For the text-containing cell, return its midpoint in (X, Y) coordinate format. 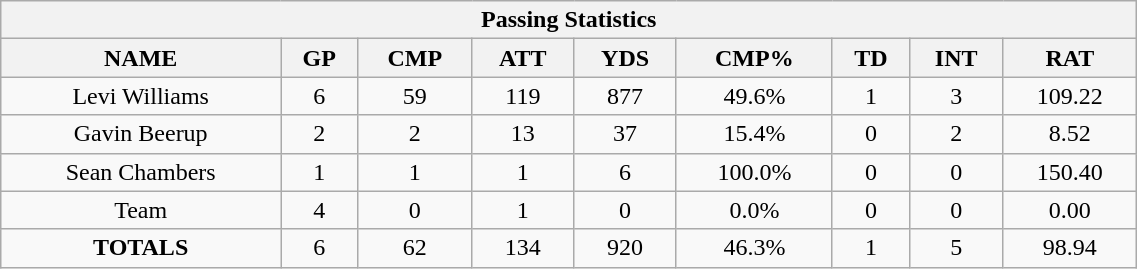
59 (415, 96)
150.40 (1070, 172)
YDS (626, 58)
0.00 (1070, 210)
37 (626, 134)
Sean Chambers (141, 172)
5 (956, 248)
15.4% (754, 134)
Gavin Beerup (141, 134)
98.94 (1070, 248)
119 (523, 96)
13 (523, 134)
NAME (141, 58)
8.52 (1070, 134)
RAT (1070, 58)
Passing Statistics (569, 20)
62 (415, 248)
49.6% (754, 96)
3 (956, 96)
Levi Williams (141, 96)
INT (956, 58)
Team (141, 210)
CMP% (754, 58)
920 (626, 248)
134 (523, 248)
4 (320, 210)
GP (320, 58)
877 (626, 96)
46.3% (754, 248)
0.0% (754, 210)
CMP (415, 58)
ATT (523, 58)
TD (870, 58)
TOTALS (141, 248)
100.0% (754, 172)
109.22 (1070, 96)
